Extract the (X, Y) coordinate from the center of the cell holding the provided text.  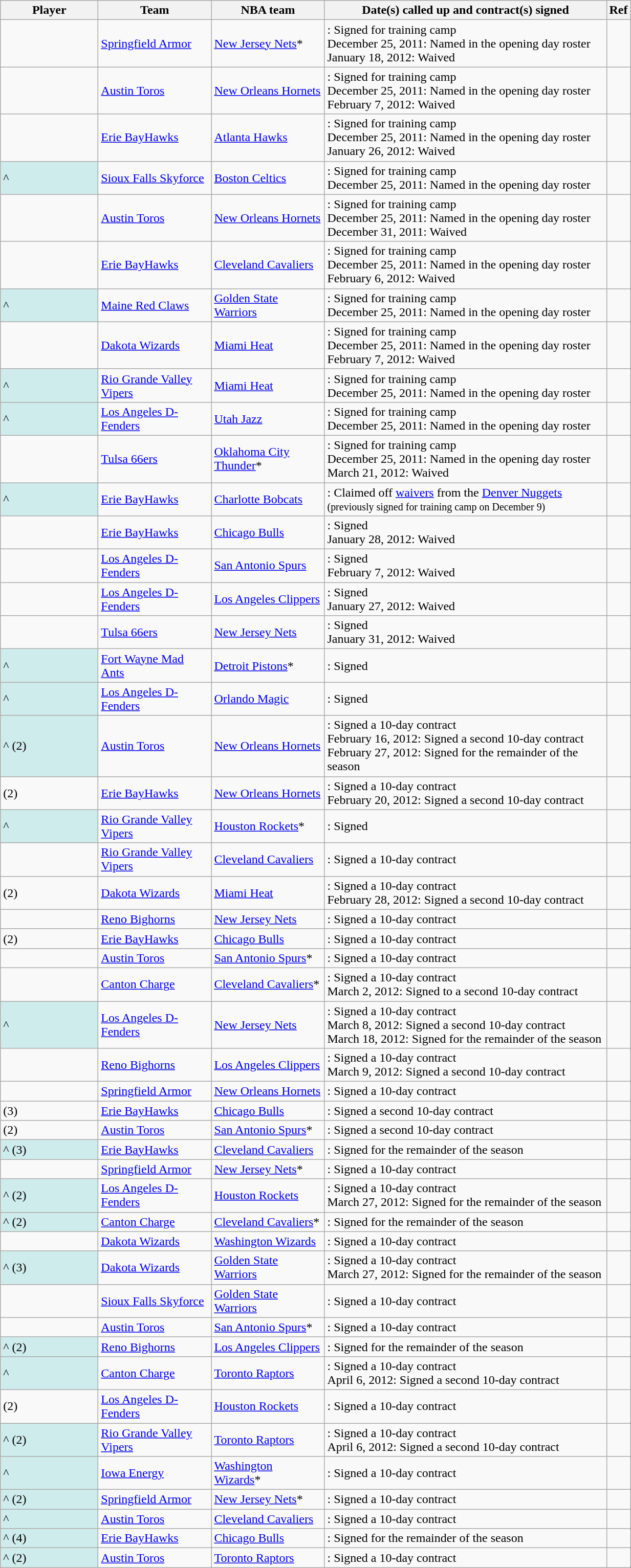
: Signed a 10-day contractMarch 8, 2012: Signed a second 10-day contractMarch 18, 2012: Signed for the remainder of the season (466, 1025)
: SignedJanuary 27, 2012: Waived (466, 599)
Detroit Pistons* (268, 666)
: Signed a 10-day contractFebruary 20, 2012: Signed a second 10-day contract (466, 793)
Iowa Energy (155, 1473)
Atlanta Hawks (268, 138)
Fort Wayne Mad Ants (155, 666)
Charlotte Bobcats (268, 499)
Washington Wizards (268, 1241)
: Signed a 10-day contractMarch 2, 2012: Signed to a second 10-day contract (466, 984)
Player (49, 10)
: Claimed off waivers from the Denver Nuggets (previously signed for training camp on December 9) (466, 499)
Date(s) called up and contract(s) signed (466, 10)
Maine Red Claws (155, 305)
: SignedJanuary 28, 2012: Waived (466, 533)
NBA team (268, 10)
^ (4) (49, 1538)
: Signed a 10-day contractMarch 9, 2012: Signed a second 10-day contract (466, 1065)
Utah Jazz (268, 418)
Houston Rockets* (268, 826)
Boston Celtics (268, 178)
Oklahoma City Thunder* (268, 459)
Orlando Magic (268, 699)
: SignedFebruary 7, 2012: Waived (466, 566)
: Signed for training campDecember 25, 2011: Named in the opening day rosterJanuary 26, 2012: Waived (466, 138)
: Signed for training campDecember 25, 2011: Named in the opening day rosterJanuary 18, 2012: Waived (466, 43)
: Signed a 10-day contractFebruary 28, 2012: Signed a second 10-day contract (466, 893)
: SignedJanuary 31, 2012: Waived (466, 632)
San Antonio Spurs (268, 566)
(3) (49, 1111)
: Signed for training campDecember 25, 2011: Named in the opening day rosterFebruary 6, 2012: Waived (466, 265)
: Signed for training campDecember 25, 2011: Named in the opening day rosterDecember 31, 2011: Waived (466, 218)
Team (155, 10)
: Signed a 10-day contractFebruary 16, 2012: Signed a second 10-day contractFebruary 27, 2012: Signed for the remainder of the season (466, 746)
Washington Wizards* (268, 1473)
: Signed for training campDecember 25, 2011: Named in the opening day rosterMarch 21, 2012: Waived (466, 459)
Ref (618, 10)
